Pinpoint the cell where the given text exists, returning its [X, Y] midpoint coordinate. 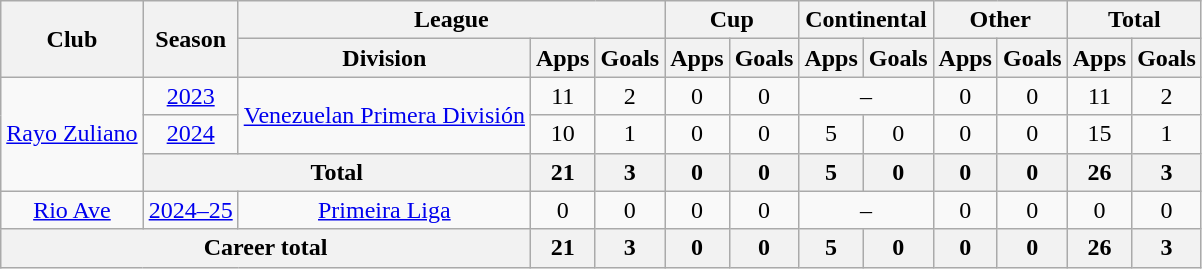
Career total [266, 248]
Season [190, 39]
Other [1000, 20]
Club [72, 39]
Continental [866, 20]
2024 [190, 134]
Cup [732, 20]
10 [563, 134]
Primeira Liga [384, 210]
15 [1099, 134]
2023 [190, 96]
League [451, 20]
2024–25 [190, 210]
Venezuelan Primera División [384, 115]
Rio Ave [72, 210]
Division [384, 58]
Rayo Zuliano [72, 134]
